Extract the [x, y] coordinate from the center of the cell holding the provided text.  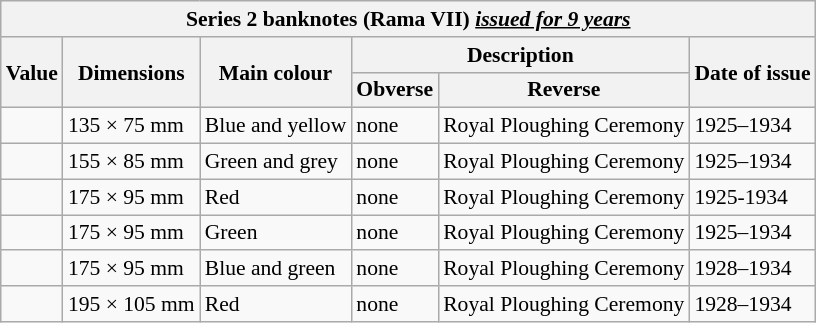
Series 2 banknotes (Rama VII) issued for 9 years [408, 19]
Date of issue [752, 72]
Reverse [564, 90]
Main colour [276, 72]
Blue and yellow [276, 126]
Obverse [394, 90]
Green and grey [276, 162]
Green [276, 233]
155 × 85 mm [132, 162]
135 × 75 mm [132, 126]
Blue and green [276, 269]
Description [520, 55]
Value [32, 72]
195 × 105 mm [132, 304]
1925-1934 [752, 197]
Dimensions [132, 72]
